Return [X, Y] of the center of cell containing provided text 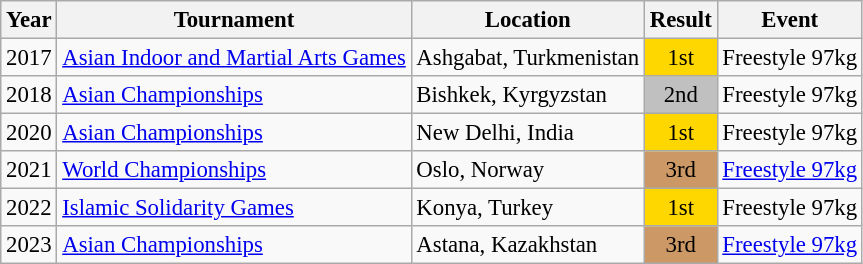
Location [528, 20]
2021 [29, 170]
2nd [680, 95]
Event [790, 20]
2020 [29, 133]
Result [680, 20]
Year [29, 20]
Islamic Solidarity Games [234, 208]
Konya, Turkey [528, 208]
Asian Indoor and Martial Arts Games [234, 58]
Ashgabat, Turkmenistan [528, 58]
Oslo, Norway [528, 170]
2018 [29, 95]
Astana, Kazakhstan [528, 245]
2022 [29, 208]
Bishkek, Kyrgyzstan [528, 95]
World Championships [234, 170]
2023 [29, 245]
Tournament [234, 20]
2017 [29, 58]
New Delhi, India [528, 133]
